Pinpoint the cell where the given text exists, returning its [x, y] midpoint coordinate. 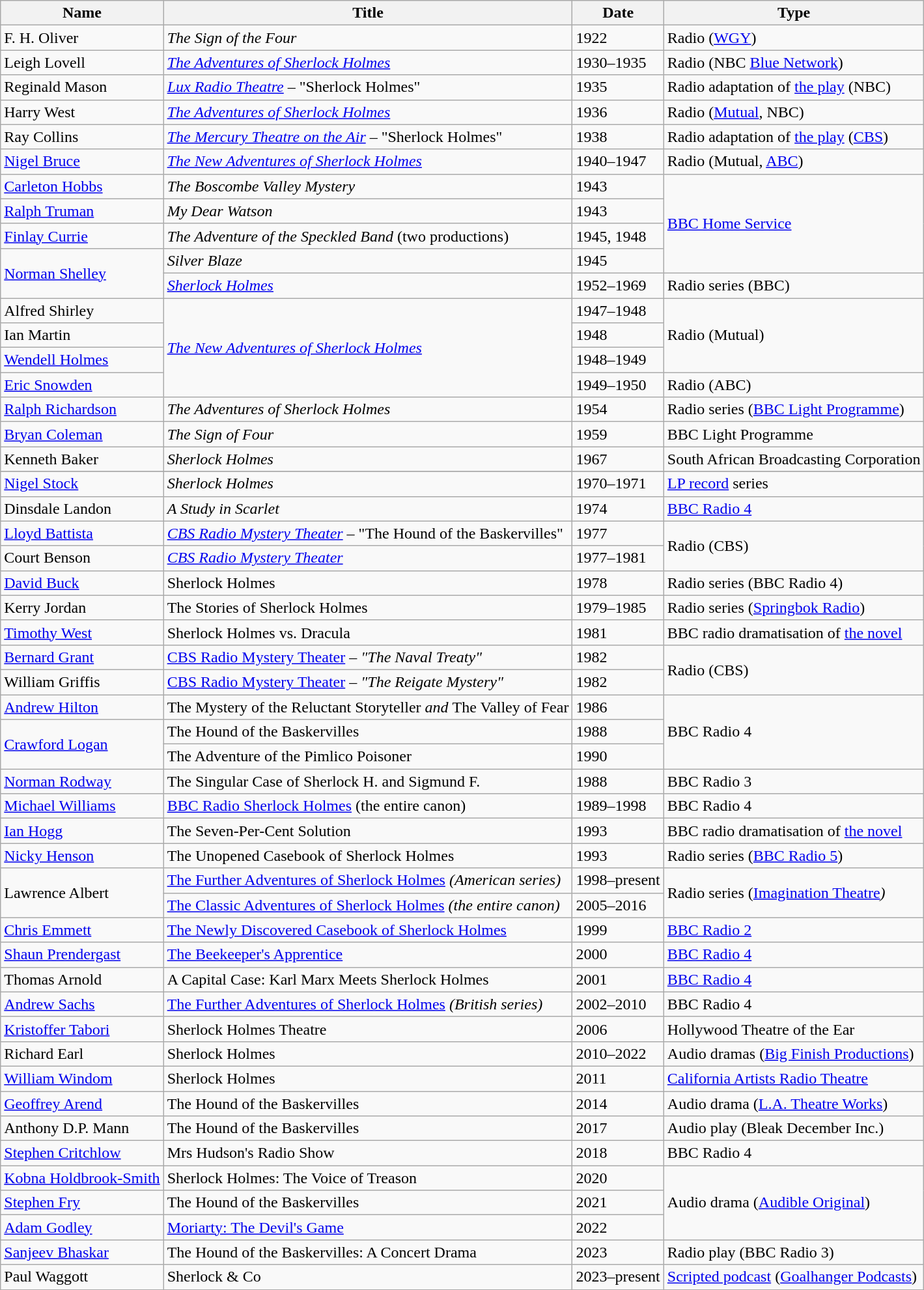
Title [368, 13]
Radio series (Springbok Radio) [794, 608]
2023 [618, 1252]
1948–1949 [618, 360]
1990 [618, 757]
Crawford Logan [82, 744]
Alfred Shirley [82, 311]
Timothy West [82, 632]
The Further Adventures of Sherlock Holmes (British series) [368, 1004]
1952–1969 [618, 285]
Radio (Mutual) [794, 335]
2023–present [618, 1277]
Leigh Lovell [82, 63]
2017 [618, 1129]
The Adventure of the Speckled Band (two productions) [368, 236]
Reginald Mason [82, 87]
Dinsdale Landon [82, 509]
Type [794, 13]
2021 [618, 1203]
Sherlock & Co [368, 1277]
Kristoffer Tabori [82, 1029]
1981 [618, 632]
Sherlock Holmes vs. Dracula [368, 632]
Stephen Critchlow [82, 1153]
1945, 1948 [618, 236]
1930–1935 [618, 63]
Hollywood Theatre of the Ear [794, 1029]
Finlay Currie [82, 236]
The Newly Discovered Casebook of Sherlock Holmes [368, 930]
1922 [618, 38]
Radio (NBC Blue Network) [794, 63]
California Artists Radio Theatre [794, 1078]
Andrew Hilton [82, 707]
2001 [618, 979]
The Mercury Theatre on the Air – "Sherlock Holmes" [368, 137]
Bryan Coleman [82, 434]
Radio (Mutual, NBC) [794, 112]
CBS Radio Mystery Theater [368, 558]
BBC Radio 2 [794, 930]
BBC Home Service [794, 223]
1967 [618, 459]
2014 [618, 1104]
Radio series (BBC Radio 5) [794, 856]
Name [82, 13]
Shaun Prendergast [82, 955]
Michael Williams [82, 806]
A Study in Scarlet [368, 509]
1947–1948 [618, 311]
The Hound of the Baskervilles: A Concert Drama [368, 1252]
Richard Earl [82, 1054]
1998–present [618, 880]
1977 [618, 533]
BBC Radio 3 [794, 781]
Date [618, 13]
Radio adaptation of the play (CBS) [794, 137]
2005–2016 [618, 905]
2022 [618, 1227]
William Windom [82, 1078]
Sherlock Holmes: The Voice of Treason [368, 1178]
Bernard Grant [82, 657]
Lux Radio Theatre – "Sherlock Holmes" [368, 87]
LP record series [794, 484]
William Griffis [82, 682]
1974 [618, 509]
Radio series (BBC) [794, 285]
1978 [618, 583]
2020 [618, 1178]
Nigel Stock [82, 484]
The Mystery of the Reluctant Storyteller and The Valley of Fear [368, 707]
Radio (Mutual, ABC) [794, 161]
Radio series (BBC Light Programme) [794, 410]
Radio (ABC) [794, 385]
Stephen Fry [82, 1203]
Lloyd Battista [82, 533]
Geoffrey Arend [82, 1104]
The Seven-Per-Cent Solution [368, 831]
Radio series (BBC Radio 4) [794, 583]
CBS Radio Mystery Theater – "The Hound of the Baskervilles" [368, 533]
Kerry Jordan [82, 608]
South African Broadcasting Corporation [794, 459]
Moriarty: The Devil's Game [368, 1227]
Audio drama (Audible Original) [794, 1203]
Thomas Arnold [82, 979]
Carleton Hobbs [82, 186]
Nicky Henson [82, 856]
Andrew Sachs [82, 1004]
Mrs Hudson's Radio Show [368, 1153]
1979–1985 [618, 608]
Adam Godley [82, 1227]
Norman Shelley [82, 273]
The Sign of the Four [368, 38]
1970–1971 [618, 484]
The Singular Case of Sherlock H. and Sigmund F. [368, 781]
Radio adaptation of the play (NBC) [794, 87]
Radio (WGY) [794, 38]
1949–1950 [618, 385]
1936 [618, 112]
2011 [618, 1078]
1977–1981 [618, 558]
F. H. Oliver [82, 38]
My Dear Watson [368, 211]
Audio dramas (Big Finish Productions) [794, 1054]
Ralph Richardson [82, 410]
Lawrence Albert [82, 893]
2002–2010 [618, 1004]
Ian Hogg [82, 831]
Radio play (BBC Radio 3) [794, 1252]
Paul Waggott [82, 1277]
BBC Light Programme [794, 434]
Anthony D.P. Mann [82, 1129]
The Beekeeper's Apprentice [368, 955]
2010–2022 [618, 1054]
Ralph Truman [82, 211]
1945 [618, 260]
The Classic Adventures of Sherlock Holmes (the entire canon) [368, 905]
CBS Radio Mystery Theater – "The Naval Treaty" [368, 657]
Ray Collins [82, 137]
The Stories of Sherlock Holmes [368, 608]
2018 [618, 1153]
Radio series (Imagination Theatre) [794, 893]
1954 [618, 410]
CBS Radio Mystery Theater – "The Reigate Mystery" [368, 682]
BBC Radio Sherlock Holmes (the entire canon) [368, 806]
Nigel Bruce [82, 161]
1989–1998 [618, 806]
The Further Adventures of Sherlock Holmes (American series) [368, 880]
2000 [618, 955]
Kobna Holdbrook-Smith [82, 1178]
David Buck [82, 583]
The Unopened Casebook of Sherlock Holmes [368, 856]
2006 [618, 1029]
1999 [618, 930]
The Sign of Four [368, 434]
Norman Rodway [82, 781]
1948 [618, 335]
Kenneth Baker [82, 459]
Court Benson [82, 558]
Sherlock Holmes Theatre [368, 1029]
1959 [618, 434]
The Adventure of the Pimlico Poisoner [368, 757]
Harry West [82, 112]
1986 [618, 707]
A Capital Case: Karl Marx Meets Sherlock Holmes [368, 979]
1935 [618, 87]
Wendell Holmes [82, 360]
Scripted podcast (Goalhanger Podcasts) [794, 1277]
Eric Snowden [82, 385]
Sanjeev Bhaskar [82, 1252]
Chris Emmett [82, 930]
Audio drama (L.A. Theatre Works) [794, 1104]
1938 [618, 137]
The Boscombe Valley Mystery [368, 186]
1940–1947 [618, 161]
Ian Martin [82, 335]
Audio play (Bleak December Inc.) [794, 1129]
Silver Blaze [368, 260]
